Detect which cell encompasses the target text, then output its [x, y] center coordinate. 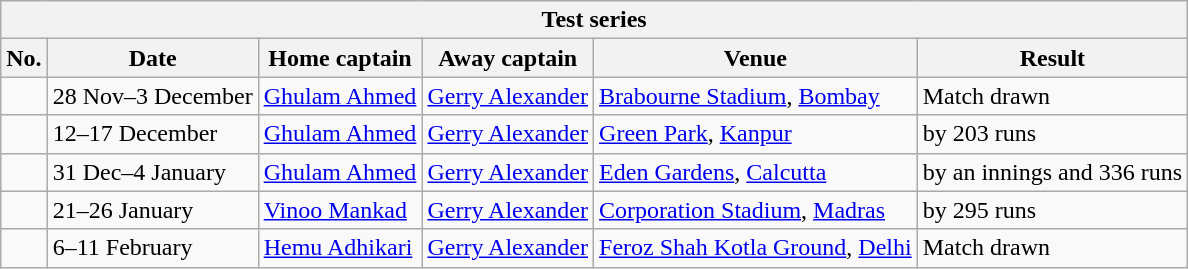
Date [152, 58]
Feroz Shah Kotla Ground, Delhi [756, 248]
Corporation Stadium, Madras [756, 210]
Hemu Adhikari [340, 248]
Home captain [340, 58]
Away captain [508, 58]
Venue [756, 58]
21–26 January [152, 210]
6–11 February [152, 248]
28 Nov–3 December [152, 96]
Brabourne Stadium, Bombay [756, 96]
No. [24, 58]
Green Park, Kanpur [756, 134]
by an innings and 336 runs [1052, 172]
Vinoo Mankad [340, 210]
12–17 December [152, 134]
31 Dec–4 January [152, 172]
by 203 runs [1052, 134]
Eden Gardens, Calcutta [756, 172]
Test series [594, 20]
by 295 runs [1052, 210]
Result [1052, 58]
